Provide the (x, y) coordinate of the cell's center where the given text is located.  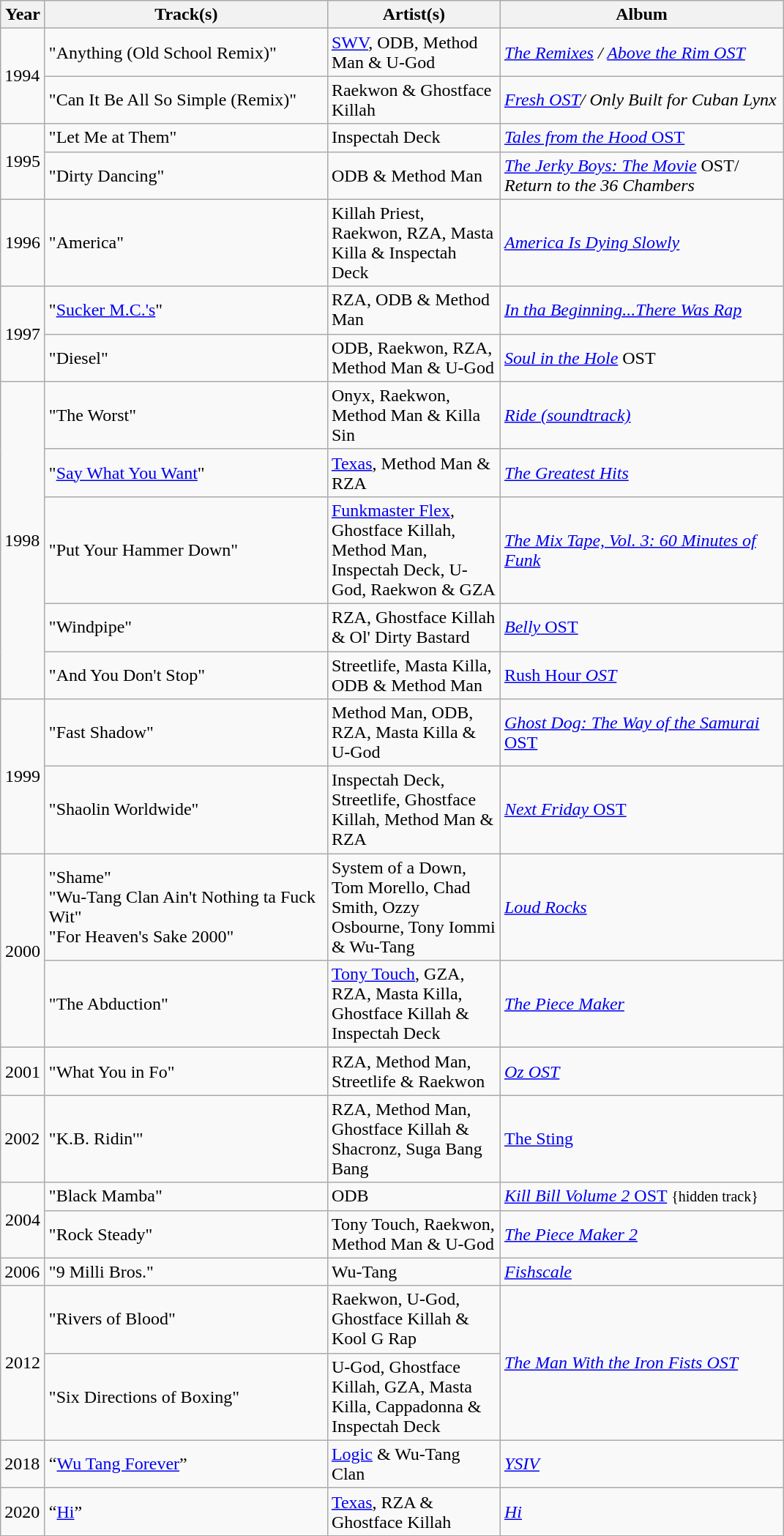
"Say What You Want" (186, 473)
In tha Beginning...There Was Rap (641, 310)
Texas, RZA & Ghostface Killah (414, 1511)
"9 Milli Bros." (186, 1272)
The Mix Tape, Vol. 3: 60 Minutes of Funk (641, 550)
"America" (186, 243)
"Can It Be All So Simple (Remix)" (186, 100)
"Fast Shadow" (186, 733)
Tony Touch, Raekwon, Method Man & U-God (414, 1234)
"Shame""Wu-Tang Clan Ain't Nothing ta Fuck Wit""For Heaven's Sake 2000" (186, 907)
"Let Me at Them" (186, 138)
2001 (23, 1072)
"Shaolin Worldwide" (186, 810)
Ghost Dog: The Way of the Samurai OST (641, 733)
Loud Rocks (641, 907)
Soul in the Hole OST (641, 357)
"Black Mamba" (186, 1196)
The Greatest Hits (641, 473)
Next Friday OST (641, 810)
1998 (23, 540)
The Piece Maker 2 (641, 1234)
Belly OST (641, 627)
"Put Your Hammer Down" (186, 550)
"Sucker M.C.'s" (186, 310)
2000 (23, 950)
The Remixes / Above the Rim OST (641, 53)
1997 (23, 334)
YSIV (641, 1464)
The Piece Maker (641, 1004)
Fishscale (641, 1272)
America Is Dying Slowly (641, 243)
1995 (23, 161)
2002 (23, 1139)
U-God, Ghostface Killah, GZA, Masta Killa, Cappadonna & Inspectah Deck (414, 1397)
"Anything (Old School Remix)" (186, 53)
The Man With the Iron Fists OST (641, 1363)
Logic & Wu-Tang Clan (414, 1464)
Artist(s) (414, 15)
Funkmaster Flex, Ghostface Killah, Method Man, Inspectah Deck, U-God, Raekwon & GZA (414, 550)
Kill Bill Volume 2 OST {hidden track} (641, 1196)
Raekwon & Ghostface Killah (414, 100)
Wu-Tang (414, 1272)
"Dirty Dancing" (186, 176)
Inspectah Deck, Streetlife, Ghostface Killah, Method Man & RZA (414, 810)
SWV, ODB, Method Man & U-God (414, 53)
Hi (641, 1511)
ODB & Method Man (414, 176)
Track(s) (186, 15)
The Jerky Boys: The Movie OST/ Return to the 36 Chambers (641, 176)
Raekwon, U-God, Ghostface Killah & Kool G Rap (414, 1319)
"K.B. Ridin'" (186, 1139)
Killah Priest, Raekwon, RZA, Masta Killa & Inspectah Deck (414, 243)
Tales from the Hood OST (641, 138)
2018 (23, 1464)
RZA, ODB & Method Man (414, 310)
"Rock Steady" (186, 1234)
Year (23, 15)
Oz OST (641, 1072)
"The Worst" (186, 415)
RZA, Ghostface Killah & Ol' Dirty Bastard (414, 627)
System of a Down, Tom Morello, Chad Smith, Ozzy Osbourne, Tony Iommi & Wu-Tang (414, 907)
1996 (23, 243)
The Sting (641, 1139)
2004 (23, 1220)
"Windpipe" (186, 627)
Onyx, Raekwon, Method Man & Killa Sin (414, 415)
1994 (23, 76)
RZA, Method Man, Streetlife & Raekwon (414, 1072)
Album (641, 15)
“Wu Tang Forever” (186, 1464)
“Hi” (186, 1511)
"The Abduction" (186, 1004)
"Diesel" (186, 357)
Ride (soundtrack) (641, 415)
2020 (23, 1511)
RZA, Method Man, Ghostface Killah & Shacronz, Suga Bang Bang (414, 1139)
1999 (23, 776)
"Rivers of Blood" (186, 1319)
"What You in Fo" (186, 1072)
Method Man, ODB, RZA, Masta Killa & U-God (414, 733)
2012 (23, 1363)
"Six Directions of Boxing" (186, 1397)
ODB (414, 1196)
"And You Don't Stop" (186, 675)
Texas, Method Man & RZA (414, 473)
ODB, Raekwon, RZA, Method Man & U-God (414, 357)
Tony Touch, GZA, RZA, Masta Killa, Ghostface Killah & Inspectah Deck (414, 1004)
Inspectah Deck (414, 138)
Fresh OST/ Only Built for Cuban Lynx (641, 100)
2006 (23, 1272)
Streetlife, Masta Killa, ODB & Method Man (414, 675)
Rush Hour OST (641, 675)
